Output the (X, Y) coordinate of the center of the cell containing the given text.  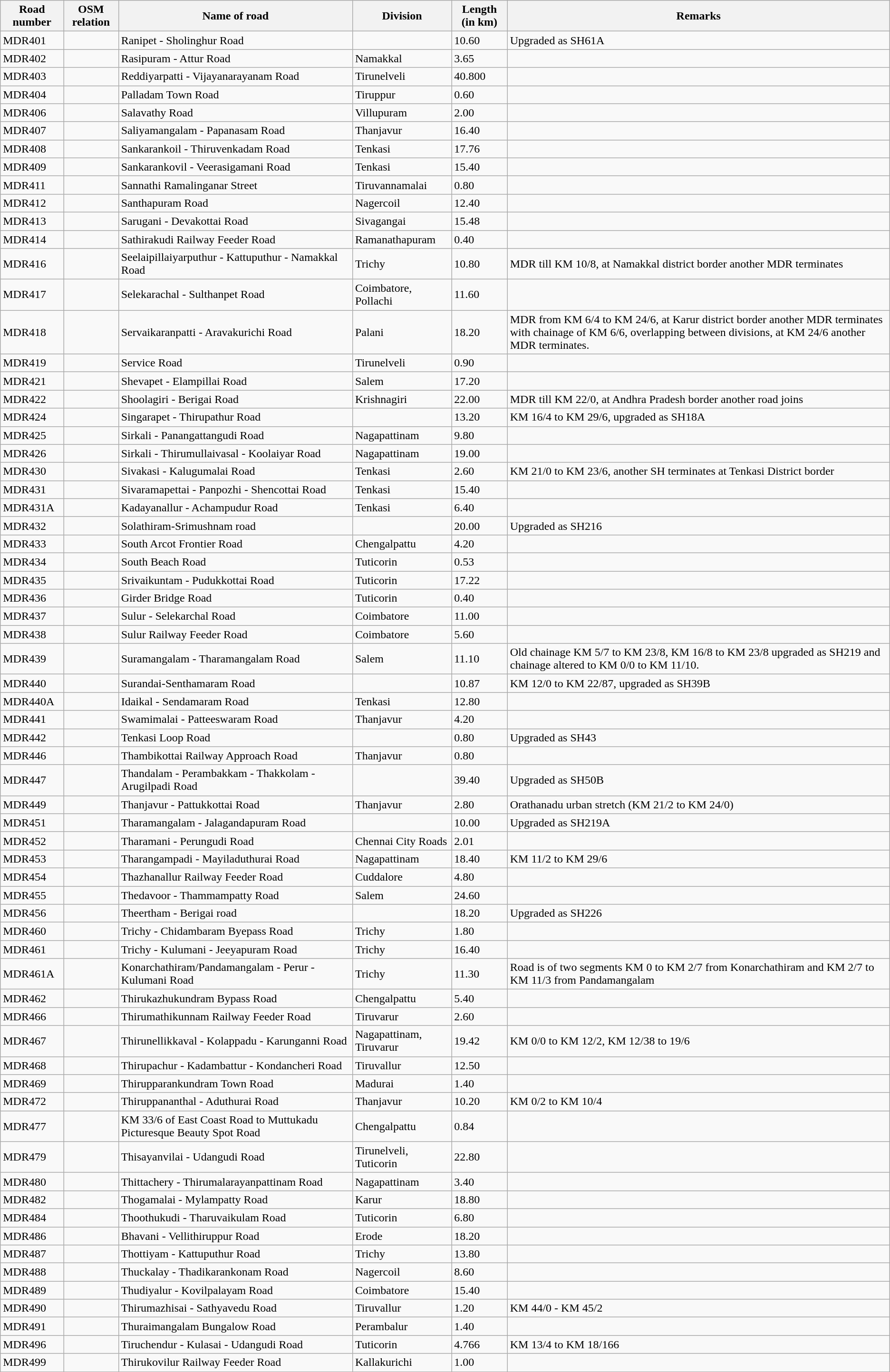
Sirkali - Panangattangudi Road (235, 435)
MDR480 (32, 1181)
MDR469 (32, 1084)
17.76 (480, 149)
MDR477 (32, 1126)
MDR455 (32, 895)
Name of road (235, 16)
Sivakasi - Kalugumalai Road (235, 471)
Servaikaranpatti - Aravakurichi Road (235, 332)
Road is of two segments KM 0 to KM 2/7 from Konarchathiram and KM 2/7 to KM 11/3 from Pandamangalam (698, 974)
MDR479 (32, 1157)
MDR430 (32, 471)
Bhavani - Vellithiruppur Road (235, 1236)
Tiruvannamalai (402, 185)
MDR402 (32, 58)
Namakkal (402, 58)
MDR401 (32, 40)
10.87 (480, 683)
South Arcot Frontier Road (235, 544)
MDR403 (32, 77)
Sivaramapettai - Panpozhi - Shencottai Road (235, 489)
MDR432 (32, 526)
Tharamani - Perungudi Road (235, 841)
Shoolagiri - Berigai Road (235, 399)
KM 44/0 - KM 45/2 (698, 1308)
Thuraimangalam Bungalow Road (235, 1326)
Theertham - Berigai road (235, 913)
17.20 (480, 381)
19.42 (480, 1041)
Kadayanallur - Achampudur Road (235, 508)
Saliyamangalam - Papanasam Road (235, 131)
Sirkali - Thirumullaivasal - Koolaiyar Road (235, 453)
MDR441 (32, 720)
10.00 (480, 823)
MDR414 (32, 239)
Suramangalam - Tharamangalam Road (235, 659)
0.60 (480, 95)
4.766 (480, 1344)
MDR435 (32, 580)
Sarugani - Devakottai Road (235, 221)
Idaikal - Sendamaram Road (235, 701)
Palani (402, 332)
Kallakurichi (402, 1362)
MDR472 (32, 1102)
5.60 (480, 634)
0.90 (480, 363)
10.20 (480, 1102)
Ranipet - Sholinghur Road (235, 40)
Singarapet - Thirupathur Road (235, 417)
Tenkasi Loop Road (235, 738)
MDR489 (32, 1290)
11.00 (480, 616)
Upgraded as SH226 (698, 913)
11.30 (480, 974)
MDR456 (32, 913)
12.80 (480, 701)
MDR460 (32, 931)
MDR482 (32, 1199)
Solathiram-Srimushnam road (235, 526)
12.40 (480, 203)
Thambikottai Railway Approach Road (235, 756)
24.60 (480, 895)
MDR434 (32, 562)
5.40 (480, 998)
MDR487 (32, 1254)
Thottiyam - Kattuputhur Road (235, 1254)
MDR421 (32, 381)
MDR440 (32, 683)
6.80 (480, 1218)
MDR449 (32, 805)
Seelaipillaiyarputhur - Kattuputhur - Namakkal Road (235, 264)
MDR499 (32, 1362)
Sivagangai (402, 221)
KM 11/2 to KM 29/6 (698, 859)
MDR419 (32, 363)
KM 13/4 to KM 18/166 (698, 1344)
MDR446 (32, 756)
MDR439 (32, 659)
6.40 (480, 508)
10.80 (480, 264)
MDR486 (32, 1236)
11.10 (480, 659)
MDR454 (32, 877)
MDR437 (32, 616)
Swamimalai - Patteeswaram Road (235, 720)
Coimbatore, Pollachi (402, 295)
Shevapet - Elampillai Road (235, 381)
Thirumazhisai - Sathyavedu Road (235, 1308)
KM 12/0 to KM 22/87, upgraded as SH39B (698, 683)
MDR466 (32, 1017)
MDR461A (32, 974)
13.80 (480, 1254)
22.80 (480, 1157)
MDR413 (32, 221)
1.00 (480, 1362)
KM 33/6 of East Coast Road to Muttukadu Picturesque Beauty Spot Road (235, 1126)
MDR468 (32, 1065)
Upgraded as SH216 (698, 526)
Surandai-Senthamaram Road (235, 683)
MDR462 (32, 998)
15.48 (480, 221)
Thirukazhukundram Bypass Road (235, 998)
Thisayanvilai - Udangudi Road (235, 1157)
18.80 (480, 1199)
MDR496 (32, 1344)
Sannathi Ramalinganar Street (235, 185)
MDR484 (32, 1218)
Karur (402, 1199)
MDR till KM 10/8, at Namakkal district border another MDR terminates (698, 264)
Konarchathiram/Pandamangalam - Perur - Kulumani Road (235, 974)
MDR491 (32, 1326)
MDR451 (32, 823)
Perambalur (402, 1326)
Thanjavur - Pattukkottai Road (235, 805)
Thuckalay - Thadikarankonam Road (235, 1272)
3.40 (480, 1181)
Thazhanallur Railway Feeder Road (235, 877)
Old chainage KM 5/7 to KM 23/8, KM 16/8 to KM 23/8 upgraded as SH219 and chainage altered to KM 0/0 to KM 11/10. (698, 659)
MDR418 (32, 332)
MDR438 (32, 634)
2.80 (480, 805)
MDR490 (32, 1308)
Tiruppur (402, 95)
Tiruvarur (402, 1017)
KM 21/0 to KM 23/6, another SH terminates at Tenkasi District border (698, 471)
Tharangampadi - Mayiladuthurai Road (235, 859)
KM 0/0 to KM 12/2, KM 12/38 to 19/6 (698, 1041)
Thirumathikunnam Railway Feeder Road (235, 1017)
MDR447 (32, 780)
8.60 (480, 1272)
Sulur Railway Feeder Road (235, 634)
Srivaikuntam - Pudukkottai Road (235, 580)
MDR till KM 22/0, at Andhra Pradesh border another road joins (698, 399)
Rasipuram - Attur Road (235, 58)
Length (in km) (480, 16)
MDR411 (32, 185)
Upgraded as SH61A (698, 40)
MDR422 (32, 399)
Palladam Town Road (235, 95)
MDR436 (32, 598)
MDR404 (32, 95)
0.84 (480, 1126)
MDR406 (32, 113)
MDR417 (32, 295)
Upgraded as SH50B (698, 780)
KM 16/4 to KM 29/6, upgraded as SH18A (698, 417)
Upgraded as SH219A (698, 823)
Chennai City Roads (402, 841)
Cuddalore (402, 877)
MDR440A (32, 701)
MDR408 (32, 149)
Thirukovilur Railway Feeder Road (235, 1362)
Road number (32, 16)
Thoothukudi - Tharuvaikulam Road (235, 1218)
Salavathy Road (235, 113)
Krishnagiri (402, 399)
MDR425 (32, 435)
MDR431 (32, 489)
MDR409 (32, 167)
3.65 (480, 58)
Santhapuram Road (235, 203)
22.00 (480, 399)
MDR442 (32, 738)
Division (402, 16)
Erode (402, 1236)
11.60 (480, 295)
OSM relation (91, 16)
Thirunellikkaval - Kolappadu - Karunganni Road (235, 1041)
MDR452 (32, 841)
Sathirakudi Railway Feeder Road (235, 239)
39.40 (480, 780)
MDR433 (32, 544)
Trichy - Kulumani - Jeeyapuram Road (235, 950)
9.80 (480, 435)
Selekarachal - Sulthanpet Road (235, 295)
MDR416 (32, 264)
MDR426 (32, 453)
19.00 (480, 453)
Tiruchendur - Kulasai - Udangudi Road (235, 1344)
Thedavoor - Thammampatty Road (235, 895)
Nagapattinam, Tiruvarur (402, 1041)
Ramanathapuram (402, 239)
MDR467 (32, 1041)
Thandalam - Perambakkam - Thakkolam - Arugilpadi Road (235, 780)
Tirunelveli, Tuticorin (402, 1157)
Orathanadu urban stretch (KM 21/2 to KM 24/0) (698, 805)
Sankarankovil - Veerasigamani Road (235, 167)
MDR453 (32, 859)
MDR412 (32, 203)
MDR488 (32, 1272)
20.00 (480, 526)
MDR424 (32, 417)
KM 0/2 to KM 10/4 (698, 1102)
4.80 (480, 877)
Villupuram (402, 113)
1.20 (480, 1308)
MDR431A (32, 508)
0.53 (480, 562)
MDR461 (32, 950)
Sulur - Selekarchal Road (235, 616)
Thiruppananthal - Aduthurai Road (235, 1102)
Service Road (235, 363)
MDR407 (32, 131)
Thudiyalur - Kovilpalayam Road (235, 1290)
Thogamalai - Mylampatty Road (235, 1199)
Thirupachur - Kadambattur - Kondancheri Road (235, 1065)
2.00 (480, 113)
18.40 (480, 859)
1.80 (480, 931)
Sankarankoil - Thiruvenkadam Road (235, 149)
Thittachery - Thirumalarayanpattinam Road (235, 1181)
Thirupparankundram Town Road (235, 1084)
40.800 (480, 77)
10.60 (480, 40)
2.01 (480, 841)
Girder Bridge Road (235, 598)
Trichy - Chidambaram Byepass Road (235, 931)
Reddiyarpatti - Vijayanarayanam Road (235, 77)
17.22 (480, 580)
13.20 (480, 417)
Remarks (698, 16)
Tharamangalam - Jalagandapuram Road (235, 823)
Upgraded as SH43 (698, 738)
South Beach Road (235, 562)
12.50 (480, 1065)
Madurai (402, 1084)
